Extract the (X, Y) coordinate from the center of the cell holding the provided text.  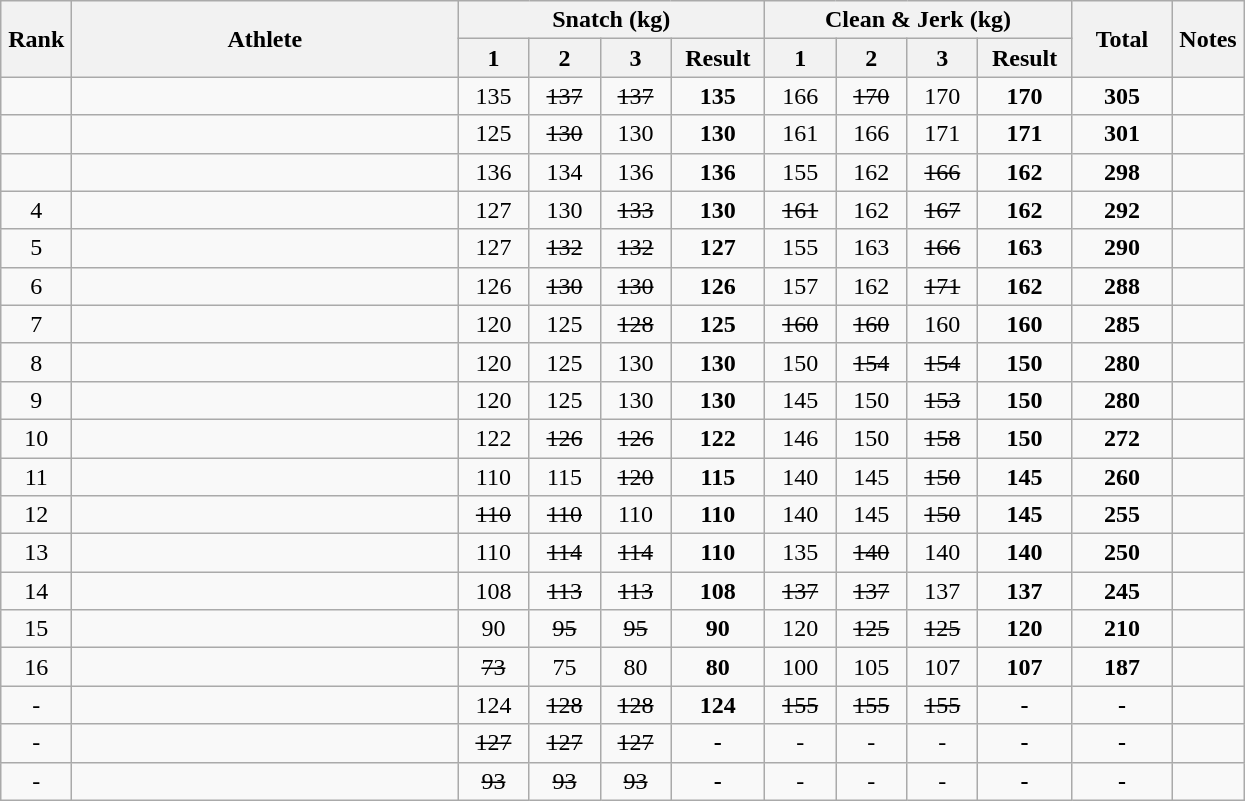
15 (36, 629)
153 (942, 400)
5 (36, 248)
298 (1122, 172)
290 (1122, 248)
Athlete (265, 39)
187 (1122, 667)
285 (1122, 324)
12 (36, 515)
4 (36, 210)
7 (36, 324)
16 (36, 667)
245 (1122, 591)
Notes (1208, 39)
105 (872, 667)
260 (1122, 477)
146 (800, 438)
13 (36, 553)
100 (800, 667)
305 (1122, 96)
Snatch (kg) (612, 20)
255 (1122, 515)
157 (800, 286)
210 (1122, 629)
9 (36, 400)
158 (942, 438)
Rank (36, 39)
Total (1122, 39)
250 (1122, 553)
14 (36, 591)
6 (36, 286)
73 (494, 667)
8 (36, 362)
292 (1122, 210)
272 (1122, 438)
301 (1122, 134)
Clean & Jerk (kg) (918, 20)
134 (564, 172)
75 (564, 667)
11 (36, 477)
167 (942, 210)
288 (1122, 286)
10 (36, 438)
133 (636, 210)
